Find where the given text appears and provide that cell's center as [x, y] coordinate. 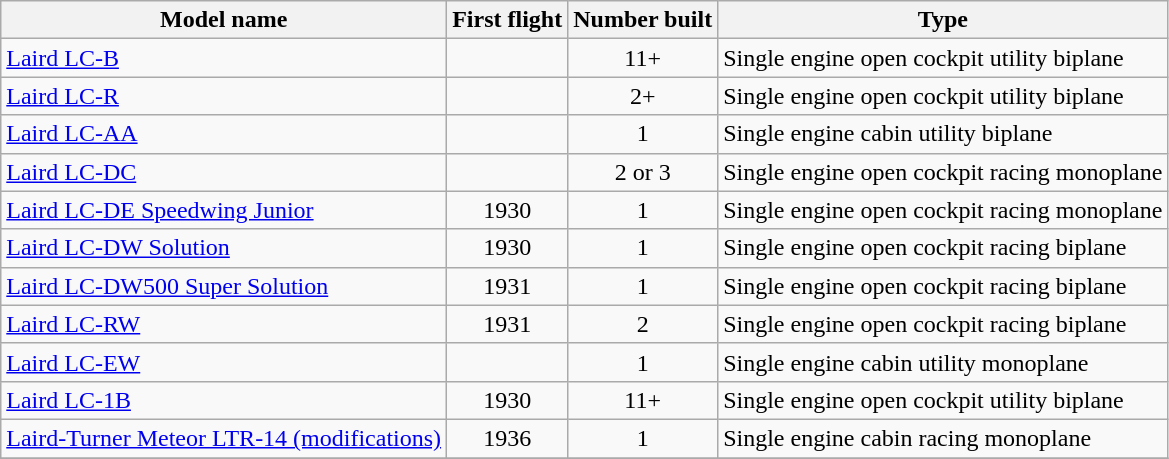
2 [643, 324]
Laird LC-R [224, 96]
Laird LC-DC [224, 172]
Single engine cabin utility biplane [943, 134]
Model name [224, 20]
Laird LC-DW500 Super Solution [224, 286]
Laird LC-1B [224, 400]
Type [943, 20]
Laird-Turner Meteor LTR-14 (modifications) [224, 438]
2 or 3 [643, 172]
1936 [508, 438]
Laird LC-RW [224, 324]
Laird LC-B [224, 58]
Laird LC-DW Solution [224, 248]
Laird LC-EW [224, 362]
Single engine cabin racing monoplane [943, 438]
2+ [643, 96]
Single engine cabin utility monoplane [943, 362]
First flight [508, 20]
Laird LC-DE Speedwing Junior [224, 210]
Laird LC-AA [224, 134]
Number built [643, 20]
